Find where the given text appears and provide that cell's center as (X, Y) coordinate. 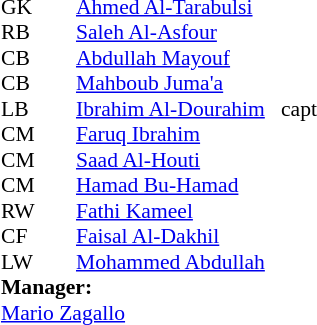
Faruq Ibrahim (170, 135)
Mohammed Abdullah (170, 262)
Fathi Kameel (170, 211)
Ibrahim Al-Dourahim (170, 109)
Abdullah Mayouf (170, 58)
Mahboub Juma'a (170, 83)
Faisal Al-Dakhil (170, 237)
Saleh Al-Asfour (170, 33)
Manager: (159, 287)
capt (291, 109)
RW (20, 211)
LW (20, 262)
CF (20, 237)
RB (20, 33)
Saad Al-Houti (170, 160)
Hamad Bu-Hamad (170, 185)
LB (20, 109)
